Output the (X, Y) coordinate of the center of the cell containing the given text.  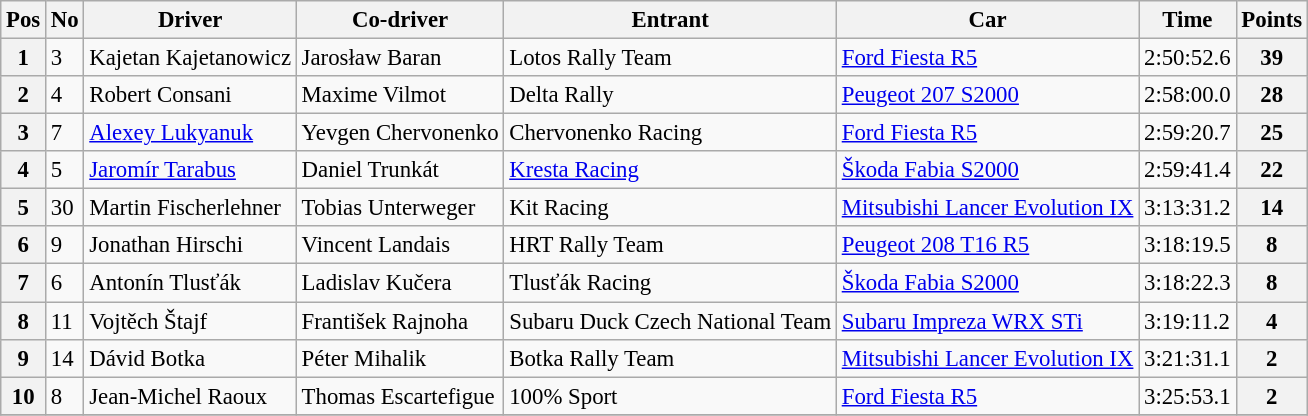
No (65, 20)
Pos (24, 20)
Kajetan Kajetanowicz (190, 58)
Tlusťák Racing (670, 283)
Car (987, 20)
2:59:20.7 (1188, 133)
3:13:31.2 (1188, 208)
3:18:19.5 (1188, 245)
Robert Consani (190, 95)
Maxime Vilmot (400, 95)
HRT Rally Team (670, 245)
Tobias Unterweger (400, 208)
Daniel Trunkát (400, 170)
Dávid Botka (190, 358)
Antonín Tlusťák (190, 283)
Time (1188, 20)
Kresta Racing (670, 170)
3:18:22.3 (1188, 283)
Jaromír Tarabus (190, 170)
2:59:41.4 (1188, 170)
1 (24, 58)
Subaru Duck Czech National Team (670, 321)
Ladislav Kučera (400, 283)
Péter Mihalik (400, 358)
Vincent Landais (400, 245)
Jean-Michel Raoux (190, 396)
Subaru Impreza WRX STi (987, 321)
Jonathan Hirschi (190, 245)
30 (65, 208)
39 (1272, 58)
František Rajnoha (400, 321)
Kit Racing (670, 208)
Alexey Lukyanuk (190, 133)
3:25:53.1 (1188, 396)
100% Sport (670, 396)
25 (1272, 133)
Entrant (670, 20)
Driver (190, 20)
10 (24, 396)
22 (1272, 170)
3:19:11.2 (1188, 321)
Jarosław Baran (400, 58)
2:50:52.6 (1188, 58)
Lotos Rally Team (670, 58)
Peugeot 207 S2000 (987, 95)
28 (1272, 95)
Botka Rally Team (670, 358)
Chervonenko Racing (670, 133)
Thomas Escartefigue (400, 396)
Martin Fischerlehner (190, 208)
Peugeot 208 T16 R5 (987, 245)
Co-driver (400, 20)
Vojtěch Štajf (190, 321)
Delta Rally (670, 95)
Points (1272, 20)
3:21:31.1 (1188, 358)
11 (65, 321)
Yevgen Chervonenko (400, 133)
2:58:00.0 (1188, 95)
